Provide the [x, y] coordinate of the cell's center where the given text is located.  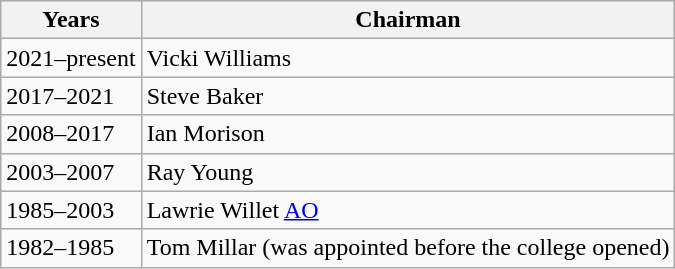
Ian Morison [408, 134]
Years [71, 20]
2008–2017 [71, 134]
Steve Baker [408, 96]
Vicki Williams [408, 58]
1985–2003 [71, 210]
Tom Millar (was appointed before the college opened) [408, 248]
Chairman [408, 20]
Ray Young [408, 172]
2021–present [71, 58]
2017–2021 [71, 96]
1982–1985 [71, 248]
2003–2007 [71, 172]
Lawrie Willet AO [408, 210]
